Detect which cell encompasses the target text, then output its (x, y) center coordinate. 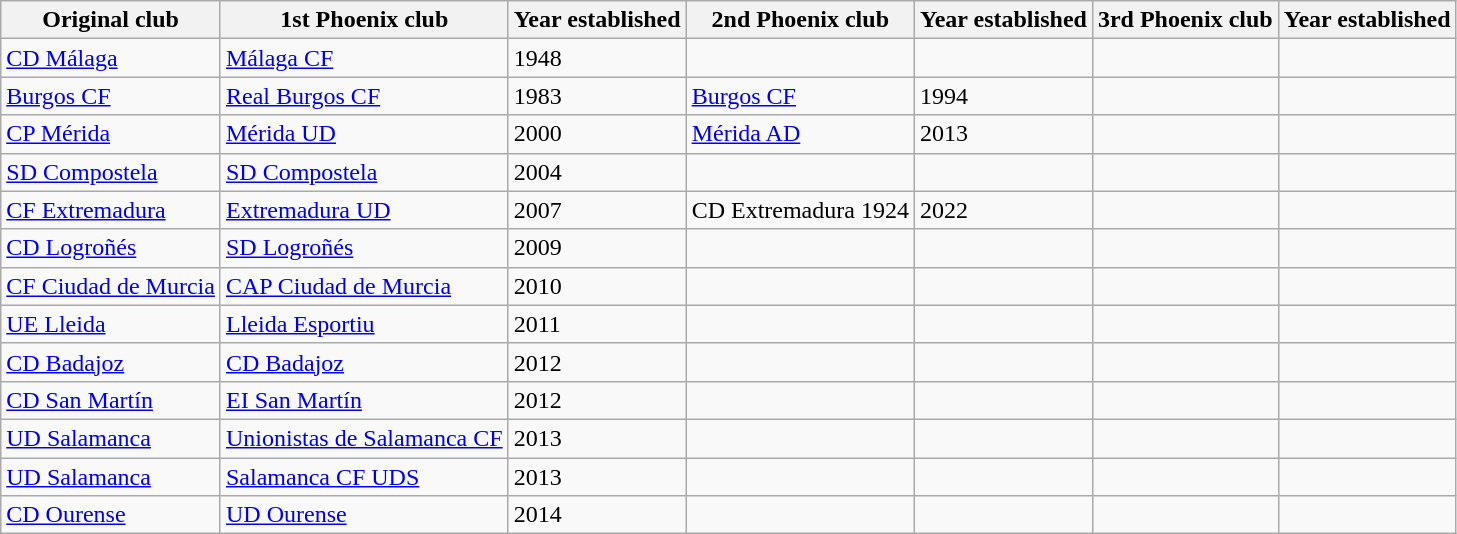
2nd Phoenix club (800, 20)
CP Mérida (111, 134)
CD Extremadura 1924 (800, 210)
EI San Martín (364, 400)
Unionistas de Salamanca CF (364, 438)
Real Burgos CF (364, 96)
UE Lleida (111, 324)
2009 (597, 248)
Extremadura UD (364, 210)
CF Ciudad de Murcia (111, 286)
2007 (597, 210)
2000 (597, 134)
UD Ourense (364, 515)
CF Extremadura (111, 210)
2014 (597, 515)
Original club (111, 20)
SD Logroñés (364, 248)
2010 (597, 286)
1983 (597, 96)
Mérida UD (364, 134)
CAP Ciudad de Murcia (364, 286)
2022 (1003, 210)
2011 (597, 324)
Málaga CF (364, 58)
CD Logroñés (111, 248)
Lleida Esportiu (364, 324)
CD Ourense (111, 515)
Mérida AD (800, 134)
1st Phoenix club (364, 20)
Salamanca CF UDS (364, 477)
1948 (597, 58)
CD San Martín (111, 400)
1994 (1003, 96)
3rd Phoenix club (1185, 20)
CD Málaga (111, 58)
2004 (597, 172)
